Return the [X, Y] coordinate for the center point of the cell that contains the specified text.  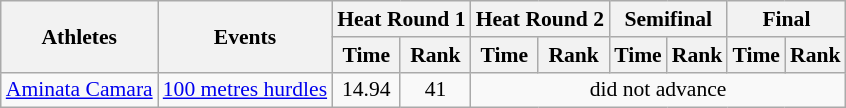
14.94 [366, 90]
Heat Round 2 [540, 19]
Semifinal [668, 19]
Final [786, 19]
Heat Round 1 [401, 19]
Athletes [80, 36]
did not advance [658, 90]
41 [435, 90]
100 metres hurdles [245, 90]
Events [245, 36]
Aminata Camara [80, 90]
